From the cell containing the given text, extract its center point as (X, Y) coordinate. 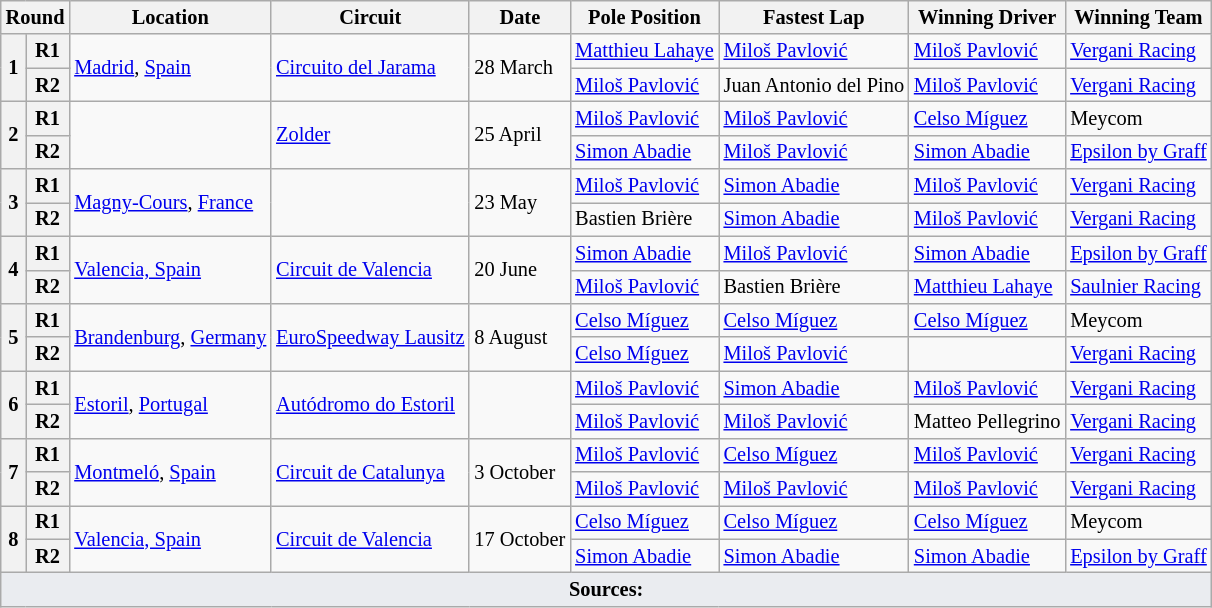
Pole Position (644, 17)
Brandenburg, Germany (170, 336)
7 (14, 472)
2 (14, 134)
17 October (520, 538)
EuroSpeedway Lausitz (370, 336)
Date (520, 17)
25 April (520, 134)
8 August (520, 336)
20 June (520, 270)
Juan Antonio del Pino (814, 85)
Circuit de Catalunya (370, 472)
Matteo Pellegrino (987, 421)
Circuito del Jarama (370, 68)
1 (14, 68)
Magny-Cours, France (170, 202)
Estoril, Portugal (170, 404)
Montmeló, Spain (170, 472)
4 (14, 270)
Madrid, Spain (170, 68)
6 (14, 404)
3 (14, 202)
Location (170, 17)
28 March (520, 68)
Autódromo do Estoril (370, 404)
Circuit (370, 17)
Sources: (606, 589)
23 May (520, 202)
Saulnier Racing (1138, 287)
3 October (520, 472)
Fastest Lap (814, 17)
Winning Team (1138, 17)
5 (14, 336)
Zolder (370, 134)
Winning Driver (987, 17)
Round (36, 17)
8 (14, 538)
